Return [x, y] of the center of cell containing provided text 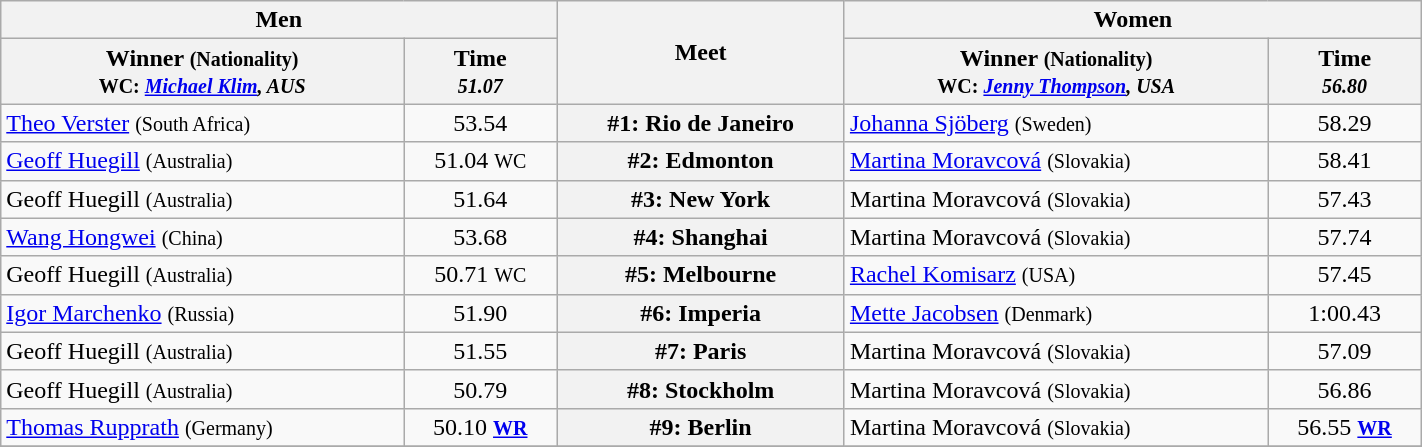
#4: Shanghai [701, 237]
1:00.43 [1344, 313]
57.43 [1344, 199]
58.41 [1344, 161]
53.68 [480, 237]
51.55 [480, 351]
Mette Jacobsen (Denmark) [1056, 313]
Thomas Rupprath (Germany) [202, 427]
50.10 WR [480, 427]
Johanna Sjöberg (Sweden) [1056, 123]
53.54 [480, 123]
#9: Berlin [701, 427]
Men [279, 20]
Theo Verster (South Africa) [202, 123]
#1: Rio de Janeiro [701, 123]
57.45 [1344, 275]
Winner (Nationality) WC: Jenny Thompson, USA [1056, 72]
51.04 WC [480, 161]
#7: Paris [701, 351]
Winner (Nationality) WC: Michael Klim, AUS [202, 72]
Rachel Komisarz (USA) [1056, 275]
#3: New York [701, 199]
51.90 [480, 313]
57.74 [1344, 237]
50.79 [480, 389]
Women [1132, 20]
51.64 [480, 199]
#6: Imperia [701, 313]
Igor Marchenko (Russia) [202, 313]
#2: Edmonton [701, 161]
Wang Hongwei (China) [202, 237]
Time 56.80 [1344, 72]
57.09 [1344, 351]
Meet [701, 52]
#8: Stockholm [701, 389]
58.29 [1344, 123]
50.71 WC [480, 275]
Time 51.07 [480, 72]
#5: Melbourne [701, 275]
56.86 [1344, 389]
56.55 WR [1344, 427]
